Detect which cell encompasses the target text, then output its [X, Y] center coordinate. 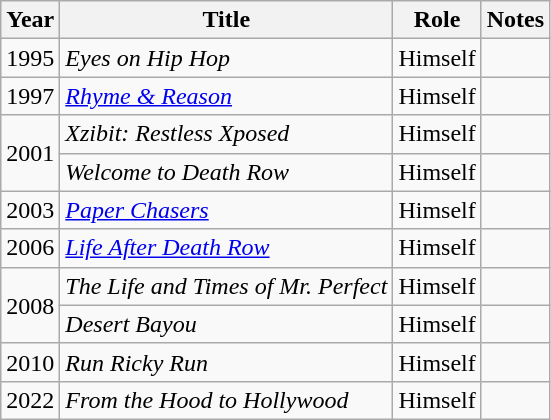
Year [30, 20]
Role [437, 20]
Welcome to Death Row [226, 172]
Run Ricky Run [226, 362]
2010 [30, 362]
Title [226, 20]
2006 [30, 248]
Eyes on Hip Hop [226, 58]
2008 [30, 305]
Notes [515, 20]
Xzibit: Restless Xposed [226, 134]
2022 [30, 400]
1997 [30, 96]
Life After Death Row [226, 248]
The Life and Times of Mr. Perfect [226, 286]
Desert Bayou [226, 324]
From the Hood to Hollywood [226, 400]
Paper Chasers [226, 210]
Rhyme & Reason [226, 96]
2001 [30, 153]
2003 [30, 210]
1995 [30, 58]
